Return the [x, y] coordinate for the center point of the cell that contains the specified text.  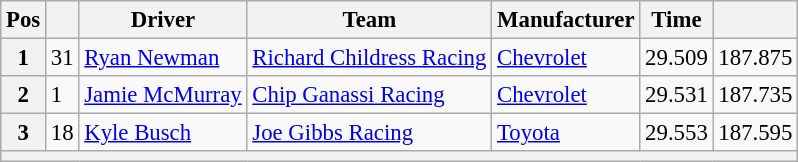
187.735 [756, 95]
31 [62, 58]
Chip Ganassi Racing [370, 95]
Ryan Newman [163, 58]
Manufacturer [566, 20]
Team [370, 20]
Driver [163, 20]
Joe Gibbs Racing [370, 133]
Kyle Busch [163, 133]
29.531 [676, 95]
187.875 [756, 58]
2 [24, 95]
18 [62, 133]
187.595 [756, 133]
Pos [24, 20]
29.553 [676, 133]
3 [24, 133]
Richard Childress Racing [370, 58]
29.509 [676, 58]
Time [676, 20]
Jamie McMurray [163, 95]
Toyota [566, 133]
